Pinpoint the cell where the given text exists, returning its [X, Y] midpoint coordinate. 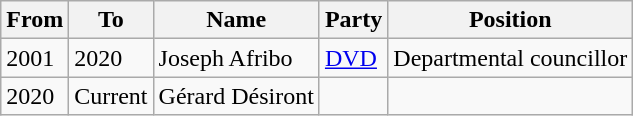
Name [236, 20]
Current [111, 96]
Party [353, 20]
From [35, 20]
Joseph Afribo [236, 58]
DVD [353, 58]
To [111, 20]
Gérard Désiront [236, 96]
Departmental councillor [510, 58]
2001 [35, 58]
Position [510, 20]
